Identify which cell holds the provided text, then report its [X, Y] central coordinate. 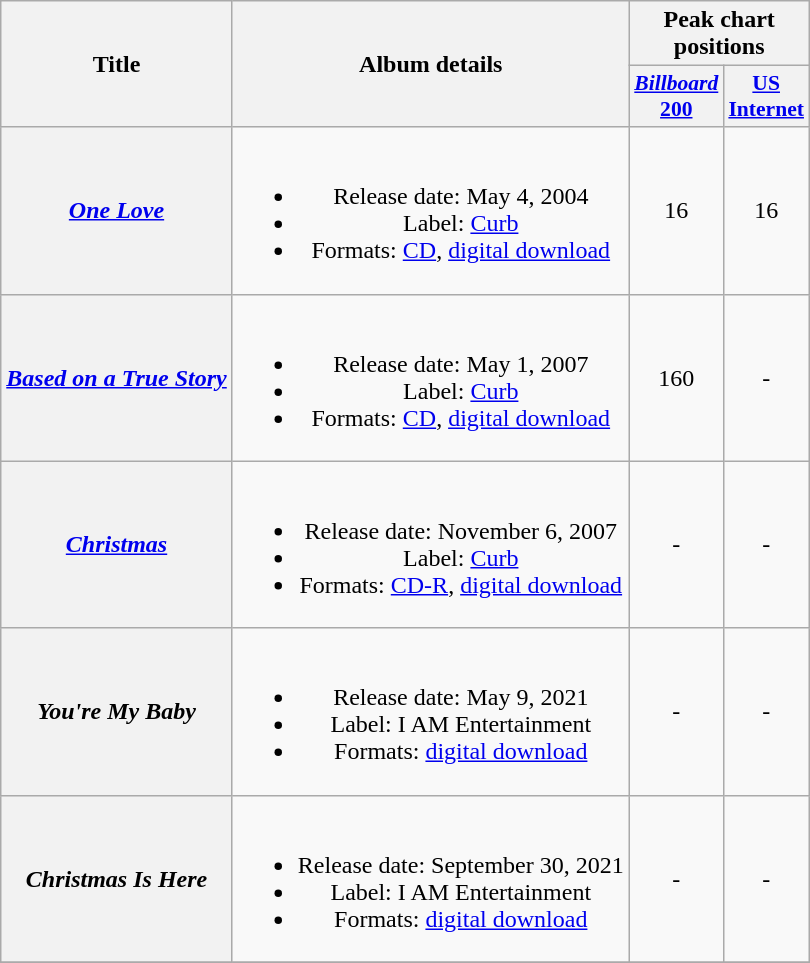
160 [676, 378]
Release date: May 9, 2021Label: I AM EntertainmentFormats: digital download [430, 712]
Billboard 200 [676, 96]
Album details [430, 64]
Based on a True Story [117, 378]
Release date: May 4, 2004Label: CurbFormats: CD, digital download [430, 210]
You're My Baby [117, 712]
Peak chart positions [719, 34]
US Internet [766, 96]
Christmas Is Here [117, 878]
Title [117, 64]
Release date: May 1, 2007Label: CurbFormats: CD, digital download [430, 378]
One Love [117, 210]
Christmas [117, 544]
Release date: November 6, 2007Label: CurbFormats: CD-R, digital download [430, 544]
Release date: September 30, 2021Label: I AM EntertainmentFormats: digital download [430, 878]
